Pinpoint the cell where the given text exists, returning its (X, Y) midpoint coordinate. 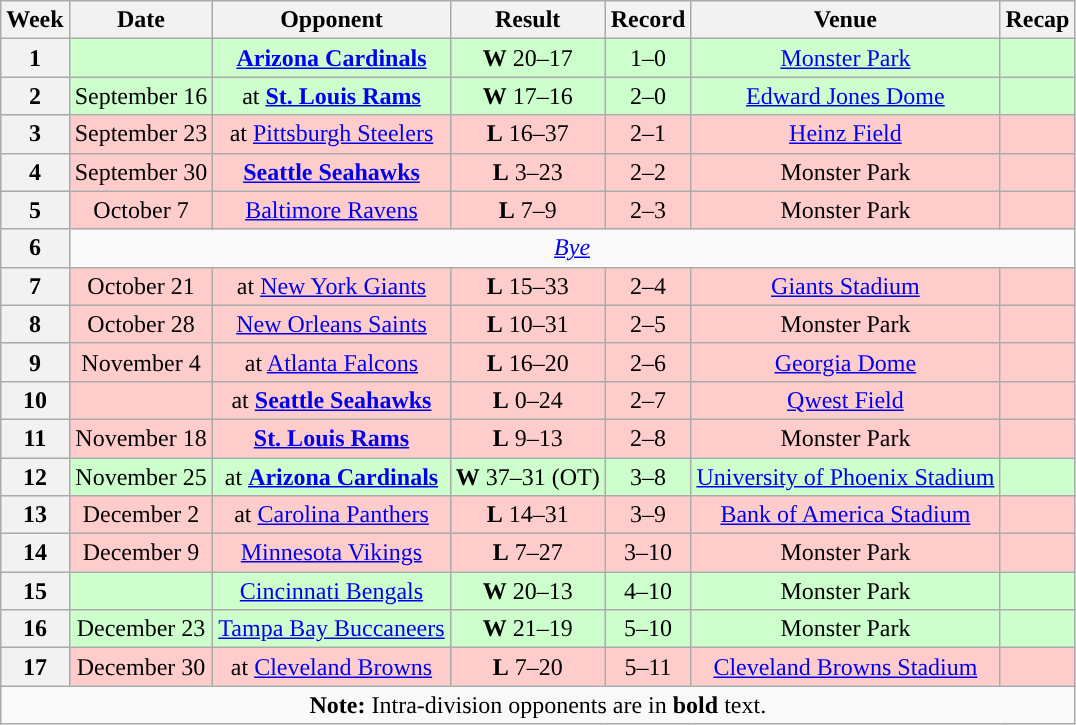
9 (35, 362)
L 14–31 (528, 515)
2–4 (648, 286)
Date (141, 20)
at Arizona Cardinals (332, 477)
September 16 (141, 96)
Qwest Field (846, 400)
Minnesota Vikings (332, 553)
at Cleveland Browns (332, 667)
W 21–19 (528, 629)
Bank of America Stadium (846, 515)
5 (35, 210)
October 7 (141, 210)
Heinz Field (846, 134)
L 9–13 (528, 438)
10 (35, 400)
5–11 (648, 667)
L 0–24 (528, 400)
3–8 (648, 477)
W 37–31 (OT) (528, 477)
2–1 (648, 134)
4–10 (648, 591)
November 18 (141, 438)
W 20–17 (528, 58)
3–9 (648, 515)
12 (35, 477)
L 10–31 (528, 324)
5–10 (648, 629)
at Seattle Seahawks (332, 400)
Opponent (332, 20)
Tampa Bay Buccaneers (332, 629)
L 16–20 (528, 362)
16 (35, 629)
at Carolina Panthers (332, 515)
4 (35, 172)
L 7–20 (528, 667)
December 9 (141, 553)
December 23 (141, 629)
October 28 (141, 324)
2–5 (648, 324)
2–0 (648, 96)
at St. Louis Rams (332, 96)
2 (35, 96)
Seattle Seahawks (332, 172)
September 23 (141, 134)
8 (35, 324)
2–2 (648, 172)
Cincinnati Bengals (332, 591)
Baltimore Ravens (332, 210)
University of Phoenix Stadium (846, 477)
December 2 (141, 515)
Edward Jones Dome (846, 96)
13 (35, 515)
11 (35, 438)
15 (35, 591)
2–6 (648, 362)
2–7 (648, 400)
Record (648, 20)
November 4 (141, 362)
L 16–37 (528, 134)
W 20–13 (528, 591)
1–0 (648, 58)
St. Louis Rams (332, 438)
Bye (572, 248)
December 30 (141, 667)
2–8 (648, 438)
Giants Stadium (846, 286)
at New York Giants (332, 286)
at Atlanta Falcons (332, 362)
14 (35, 553)
Note: Intra-division opponents are in bold text. (538, 705)
3–10 (648, 553)
New Orleans Saints (332, 324)
Result (528, 20)
L 7–9 (528, 210)
3 (35, 134)
7 (35, 286)
6 (35, 248)
Georgia Dome (846, 362)
L 15–33 (528, 286)
November 25 (141, 477)
17 (35, 667)
1 (35, 58)
Recap (1038, 20)
W 17–16 (528, 96)
L 7–27 (528, 553)
Venue (846, 20)
L 3–23 (528, 172)
September 30 (141, 172)
Arizona Cardinals (332, 58)
October 21 (141, 286)
Week (35, 20)
Cleveland Browns Stadium (846, 667)
at Pittsburgh Steelers (332, 134)
2–3 (648, 210)
